Extract the (X, Y) coordinate from the center of the cell holding the provided text.  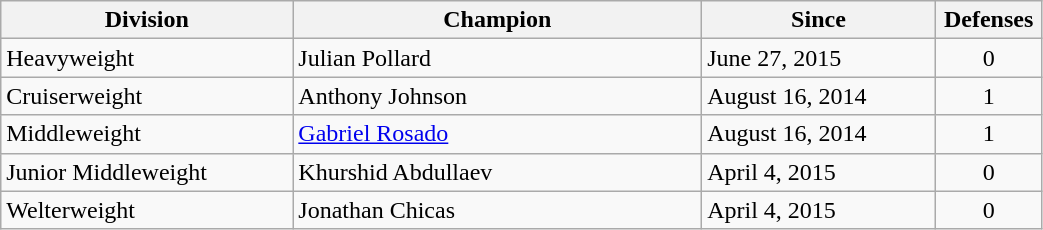
Champion (498, 20)
Since (819, 20)
Anthony Johnson (498, 96)
Julian Pollard (498, 58)
Division (147, 20)
Junior Middleweight (147, 172)
Khurshid Abdullaev (498, 172)
Jonathan Chicas (498, 210)
Middleweight (147, 134)
Gabriel Rosado (498, 134)
June 27, 2015 (819, 58)
Welterweight (147, 210)
Heavyweight (147, 58)
Defenses (988, 20)
Cruiserweight (147, 96)
